Find where the given text appears and provide that cell's center as (x, y) coordinate. 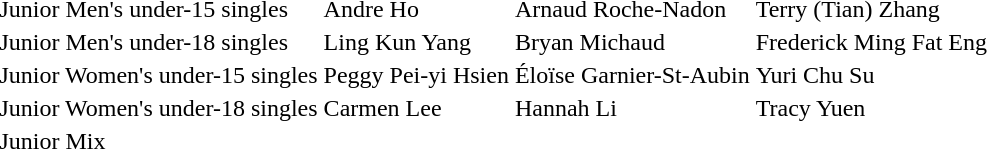
Carmen Lee (416, 108)
Éloïse Garnier-St-Aubin (632, 75)
Ling Kun Yang (416, 42)
Peggy Pei-yi Hsien (416, 75)
Bryan Michaud (632, 42)
Hannah Li (632, 108)
